Return the (X, Y) coordinate for the center point of the cell that contains the specified text.  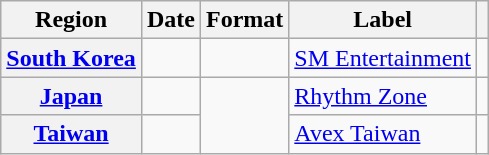
Format (244, 20)
South Korea (72, 58)
SM Entertainment (383, 58)
Region (72, 20)
Avex Taiwan (383, 134)
Taiwan (72, 134)
Japan (72, 96)
Rhythm Zone (383, 96)
Label (383, 20)
Date (170, 20)
